Pinpoint the cell where the given text exists, returning its (x, y) midpoint coordinate. 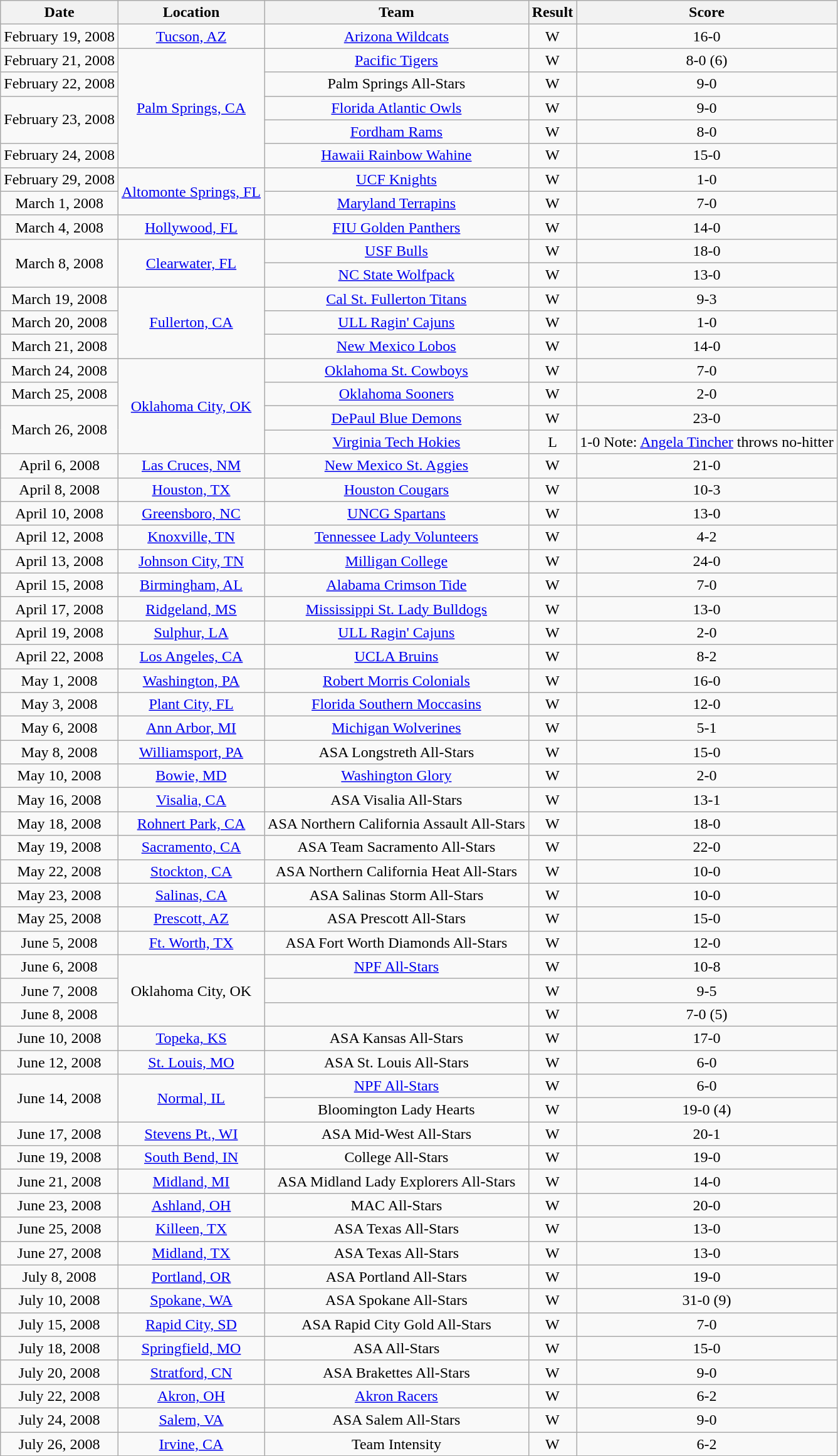
April 22, 2008 (60, 656)
Milligan College (397, 561)
New Mexico Lobos (397, 347)
21-0 (707, 466)
Salem, VA (191, 1420)
March 19, 2008 (60, 299)
Pacific Tigers (397, 60)
May 23, 2008 (60, 895)
Oklahoma Sooners (397, 394)
July 26, 2008 (60, 1443)
Clearwater, FL (191, 263)
February 19, 2008 (60, 36)
Prescott, AZ (191, 919)
March 24, 2008 (60, 370)
ASA Salem All-Stars (397, 1420)
Fordham Rams (397, 132)
May 19, 2008 (60, 847)
UNCG Spartans (397, 513)
April 12, 2008 (60, 537)
Fullerton, CA (191, 323)
Birmingham, AL (191, 585)
Midland, TX (191, 1253)
ASA Fort Worth Diamonds All-Stars (397, 943)
March 4, 2008 (60, 227)
February 24, 2008 (60, 155)
ASA Prescott All-Stars (397, 919)
July 20, 2008 (60, 1372)
8-0 (6) (707, 60)
Springfield, MO (191, 1348)
Score (707, 13)
ASA Team Sacramento All-Stars (397, 847)
July 8, 2008 (60, 1277)
February 22, 2008 (60, 84)
Florida Atlantic Owls (397, 108)
Washington Glory (397, 776)
May 10, 2008 (60, 776)
March 25, 2008 (60, 394)
Stockton, CA (191, 871)
May 8, 2008 (60, 752)
April 15, 2008 (60, 585)
Rohnert Park, CA (191, 824)
Spokane, WA (191, 1301)
March 26, 2008 (60, 430)
June 12, 2008 (60, 1062)
Stevens Pt., WI (191, 1134)
Tucson, AZ (191, 36)
July 15, 2008 (60, 1324)
February 29, 2008 (60, 179)
DePaul Blue Demons (397, 418)
UCF Knights (397, 179)
May 16, 2008 (60, 800)
10-8 (707, 966)
Johnson City, TN (191, 561)
Los Angeles, CA (191, 656)
Sacramento, CA (191, 847)
Ann Arbor, MI (191, 728)
ASA Kansas All-Stars (397, 1038)
St. Louis, MO (191, 1062)
June 7, 2008 (60, 990)
Alabama Crimson Tide (397, 585)
March 8, 2008 (60, 263)
Virginia Tech Hokies (397, 442)
Maryland Terrapins (397, 203)
13-1 (707, 800)
Visalia, CA (191, 800)
May 25, 2008 (60, 919)
USF Bulls (397, 251)
Greensboro, NC (191, 513)
Bowie, MD (191, 776)
ASA Northern California Assault All-Stars (397, 824)
July 18, 2008 (60, 1348)
April 19, 2008 (60, 632)
Altomonte Springs, FL (191, 191)
5-1 (707, 728)
Houston Cougars (397, 490)
South Bend, IN (191, 1158)
April 6, 2008 (60, 466)
Topeka, KS (191, 1038)
Bloomington Lady Hearts (397, 1110)
June 5, 2008 (60, 943)
Akron, OH (191, 1396)
7-0 (5) (707, 1014)
ASA Visalia All-Stars (397, 800)
24-0 (707, 561)
Midland, MI (191, 1181)
June 10, 2008 (60, 1038)
9-3 (707, 299)
10-3 (707, 490)
May 6, 2008 (60, 728)
July 22, 2008 (60, 1396)
June 8, 2008 (60, 1014)
Result (552, 13)
May 3, 2008 (60, 704)
20-1 (707, 1134)
Hollywood, FL (191, 227)
Palm Springs, CA (191, 108)
March 20, 2008 (60, 323)
Rapid City, SD (191, 1324)
Team Intensity (397, 1443)
Date (60, 13)
22-0 (707, 847)
July 24, 2008 (60, 1420)
June 23, 2008 (60, 1205)
19-0 (4) (707, 1110)
Killeen, TX (191, 1229)
FIU Golden Panthers (397, 227)
Las Cruces, NM (191, 466)
Normal, IL (191, 1098)
June 14, 2008 (60, 1098)
4-2 (707, 537)
April 10, 2008 (60, 513)
May 22, 2008 (60, 871)
College All-Stars (397, 1158)
March 1, 2008 (60, 203)
ASA All-Stars (397, 1348)
February 21, 2008 (60, 60)
UCLA Bruins (397, 656)
Akron Racers (397, 1396)
Irvine, CA (191, 1443)
May 18, 2008 (60, 824)
Oklahoma St. Cowboys (397, 370)
April 13, 2008 (60, 561)
ASA Rapid City Gold All-Stars (397, 1324)
Ridgeland, MS (191, 609)
May 1, 2008 (60, 680)
Williamsport, PA (191, 752)
June 21, 2008 (60, 1181)
Hawaii Rainbow Wahine (397, 155)
April 8, 2008 (60, 490)
ASA Salinas Storm All-Stars (397, 895)
L (552, 442)
23-0 (707, 418)
Sulphur, LA (191, 632)
Arizona Wildcats (397, 36)
Ashland, OH (191, 1205)
Ft. Worth, TX (191, 943)
Mississippi St. Lady Bulldogs (397, 609)
June 27, 2008 (60, 1253)
ASA Mid-West All-Stars (397, 1134)
July 10, 2008 (60, 1301)
Palm Springs All-Stars (397, 84)
Plant City, FL (191, 704)
ASA Northern California Heat All-Stars (397, 871)
8-0 (707, 132)
20-0 (707, 1205)
Team (397, 13)
ASA St. Louis All-Stars (397, 1062)
June 17, 2008 (60, 1134)
NC State Wolfpack (397, 275)
Knoxville, TN (191, 537)
New Mexico St. Aggies (397, 466)
31-0 (9) (707, 1301)
8-2 (707, 656)
9-5 (707, 990)
ASA Longstreth All-Stars (397, 752)
ASA Portland All-Stars (397, 1277)
Robert Morris Colonials (397, 680)
MAC All-Stars (397, 1205)
ASA Spokane All-Stars (397, 1301)
February 23, 2008 (60, 120)
Washington, PA (191, 680)
17-0 (707, 1038)
Stratford, CN (191, 1372)
1-0 Note: Angela Tincher throws no-hitter (707, 442)
Location (191, 13)
March 21, 2008 (60, 347)
Tennessee Lady Volunteers (397, 537)
April 17, 2008 (60, 609)
Salinas, CA (191, 895)
ASA Midland Lady Explorers All-Stars (397, 1181)
June 25, 2008 (60, 1229)
Portland, OR (191, 1277)
Michigan Wolverines (397, 728)
Houston, TX (191, 490)
June 19, 2008 (60, 1158)
June 6, 2008 (60, 966)
Cal St. Fullerton Titans (397, 299)
Florida Southern Moccasins (397, 704)
ASA Brakettes All-Stars (397, 1372)
